From the cell containing the given text, extract its center point as (X, Y) coordinate. 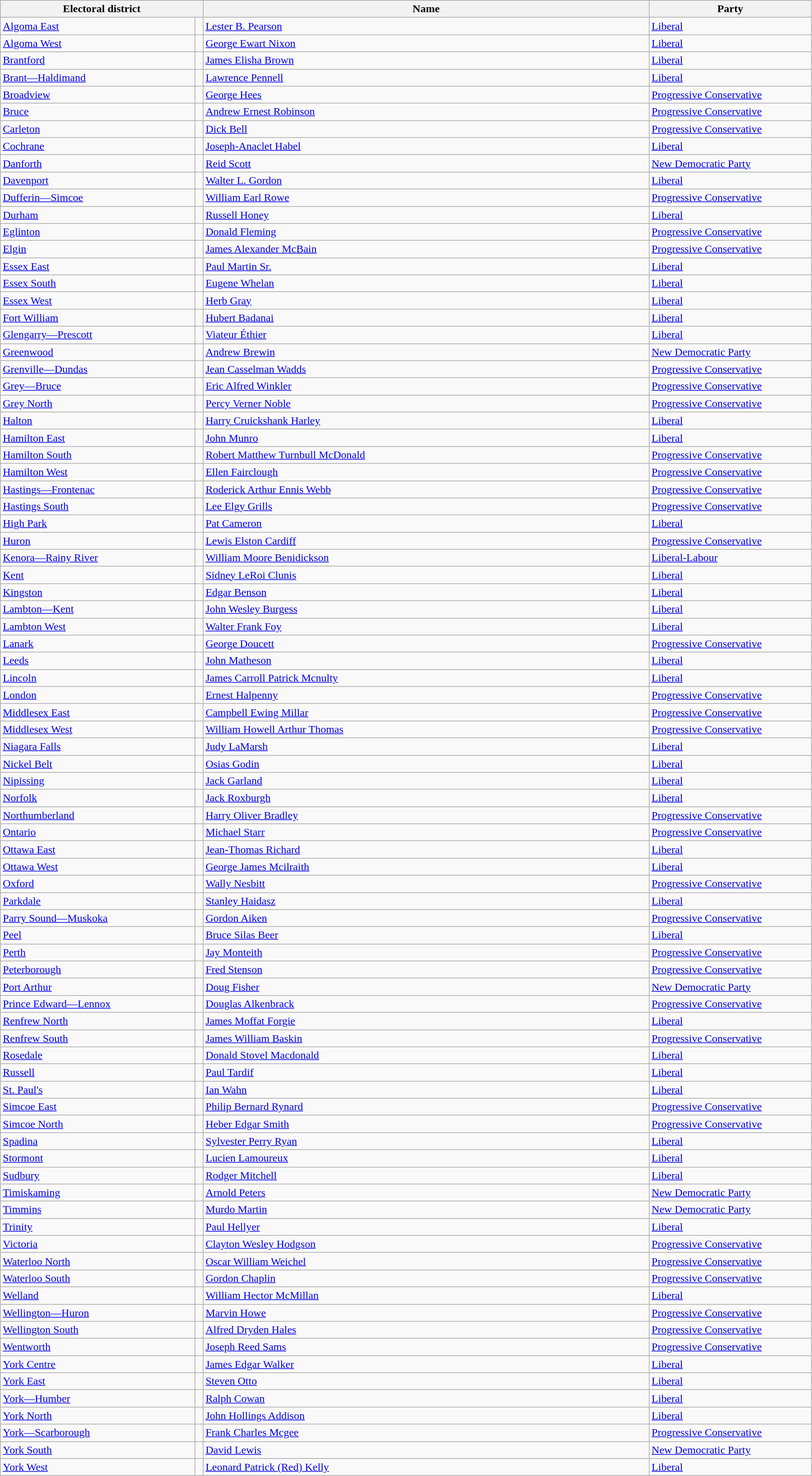
Walter Frank Foy (426, 626)
York East (98, 1381)
York—Scarborough (98, 1433)
Nickel Belt (98, 764)
Dick Bell (426, 129)
Danforth (98, 163)
Murdo Martin (426, 1210)
Waterloo South (98, 1278)
Paul Martin Sr. (426, 266)
Essex South (98, 283)
Trinity (98, 1227)
Hubert Badanai (426, 318)
Parkdale (98, 901)
Algoma West (98, 43)
Andrew Brewin (426, 352)
Niagara Falls (98, 746)
Davenport (98, 180)
Name (426, 9)
James Elisha Brown (426, 60)
Osias Godin (426, 764)
Electoral district (102, 9)
Ernest Halpenny (426, 695)
Fred Stenson (426, 969)
Lambton West (98, 626)
Eric Alfred Winkler (426, 386)
Paul Hellyer (426, 1227)
Doug Fisher (426, 987)
George Hees (426, 95)
Joseph-Anaclet Habel (426, 146)
Wentworth (98, 1347)
Kent (98, 575)
Percy Verner Noble (426, 403)
George James Mcilraith (426, 867)
York—Humber (98, 1398)
Herb Gray (426, 301)
James Alexander McBain (426, 249)
Glengarry—Prescott (98, 335)
Sylvester Perry Ryan (426, 1141)
Prince Edward—Lennox (98, 1004)
High Park (98, 524)
Leonard Patrick (Red) Kelly (426, 1467)
Marvin Howe (426, 1313)
Renfrew South (98, 1038)
Broadview (98, 95)
Lee Elgy Grills (426, 507)
Heber Edgar Smith (426, 1124)
James William Baskin (426, 1038)
Port Arthur (98, 987)
Jay Monteith (426, 952)
Dufferin—Simcoe (98, 197)
Hastings—Frontenac (98, 489)
Wally Nesbitt (426, 884)
Jean-Thomas Richard (426, 850)
Clayton Wesley Hodgson (426, 1244)
Renfrew North (98, 1021)
Sidney LeRoi Clunis (426, 575)
James Moffat Forgie (426, 1021)
Lawrence Pennell (426, 78)
Ralph Cowan (426, 1398)
Middlesex East (98, 712)
Timmins (98, 1210)
Kenora—Rainy River (98, 558)
Essex East (98, 266)
Jack Roxburgh (426, 798)
Viateur Éthier (426, 335)
Donald Stovel Macdonald (426, 1056)
York West (98, 1467)
Jean Casselman Wadds (426, 369)
William Moore Benidickson (426, 558)
Walter L. Gordon (426, 180)
Grenville—Dundas (98, 369)
Simcoe East (98, 1107)
Lanark (98, 644)
York Centre (98, 1364)
Greenwood (98, 352)
Welland (98, 1295)
James Carroll Patrick Mcnulty (426, 678)
London (98, 695)
Fort William (98, 318)
Bruce Silas Beer (426, 935)
John Matheson (426, 661)
Edgar Benson (426, 592)
Andrew Ernest Robinson (426, 112)
Hamilton East (98, 438)
Lucien Lamoureux (426, 1158)
St. Paul's (98, 1090)
Stormont (98, 1158)
Russell (98, 1073)
Perth (98, 952)
Halton (98, 420)
Simcoe North (98, 1124)
Durham (98, 215)
George Doucett (426, 644)
Harry Oliver Bradley (426, 815)
Sudbury (98, 1175)
Lincoln (98, 678)
Robert Matthew Turnbull McDonald (426, 455)
Spadina (98, 1141)
Elgin (98, 249)
Douglas Alkenbrack (426, 1004)
Jack Garland (426, 781)
Brant—Haldimand (98, 78)
John Wesley Burgess (426, 609)
Lewis Elston Cardiff (426, 541)
Northumberland (98, 815)
William Howell Arthur Thomas (426, 729)
Gordon Chaplin (426, 1278)
York North (98, 1416)
Ian Wahn (426, 1090)
Judy LaMarsh (426, 746)
Grey—Bruce (98, 386)
Liberal-Labour (730, 558)
Oscar William Weichel (426, 1261)
William Earl Rowe (426, 197)
Middlesex West (98, 729)
Rosedale (98, 1056)
Lester B. Pearson (426, 26)
Waterloo North (98, 1261)
Arnold Peters (426, 1193)
Alfred Dryden Hales (426, 1330)
Ellen Fairclough (426, 472)
Pat Cameron (426, 524)
James Edgar Walker (426, 1364)
Victoria (98, 1244)
Oxford (98, 884)
Gordon Aiken (426, 918)
Timiskaming (98, 1193)
Peterborough (98, 969)
Brantford (98, 60)
Essex West (98, 301)
Hastings South (98, 507)
Donald Fleming (426, 232)
Ottawa East (98, 850)
Carleton (98, 129)
Joseph Reed Sams (426, 1347)
Kingston (98, 592)
Huron (98, 541)
Peel (98, 935)
Harry Cruickshank Harley (426, 420)
Reid Scott (426, 163)
Michael Starr (426, 832)
York South (98, 1450)
Hamilton West (98, 472)
John Hollings Addison (426, 1416)
Bruce (98, 112)
Norfolk (98, 798)
Parry Sound—Muskoka (98, 918)
Paul Tardif (426, 1073)
Hamilton South (98, 455)
Ontario (98, 832)
Philip Bernard Rynard (426, 1107)
Nipissing (98, 781)
William Hector McMillan (426, 1295)
David Lewis (426, 1450)
Wellington—Huron (98, 1313)
Eugene Whelan (426, 283)
Algoma East (98, 26)
Russell Honey (426, 215)
Cochrane (98, 146)
Eglinton (98, 232)
Wellington South (98, 1330)
Party (730, 9)
Ottawa West (98, 867)
George Ewart Nixon (426, 43)
Stanley Haidasz (426, 901)
Frank Charles Mcgee (426, 1433)
Grey North (98, 403)
Rodger Mitchell (426, 1175)
Roderick Arthur Ennis Webb (426, 489)
Lambton—Kent (98, 609)
Campbell Ewing Millar (426, 712)
Steven Otto (426, 1381)
Leeds (98, 661)
John Munro (426, 438)
